Identify which cell holds the provided text, then report its (x, y) central coordinate. 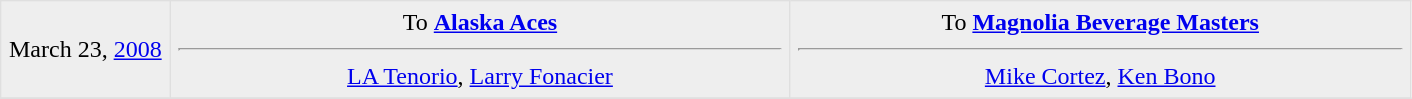
March 23, 2008 (86, 50)
To Magnolia Beverage MastersMike Cortez, Ken Bono (1100, 50)
To Alaska AcesLA Tenorio, Larry Fonacier (480, 50)
